Locate the cell with the specified text and output its (x, y) center coordinate. 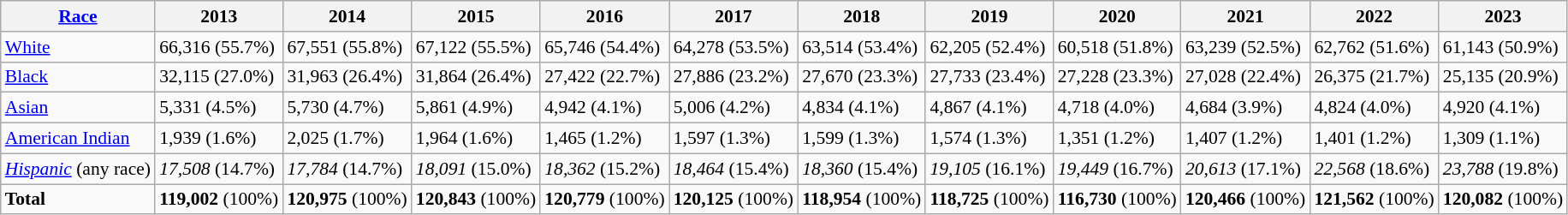
1,939 (1.6%) (219, 139)
2022 (1374, 16)
5,006 (4.2%) (734, 108)
19,105 (16.1%) (989, 169)
120,082 (100%) (1503, 200)
118,954 (100%) (861, 200)
1,574 (1.3%) (989, 139)
Hispanic (any race) (78, 169)
4,684 (3.9%) (1245, 108)
62,762 (51.6%) (1374, 47)
1,407 (1.2%) (1245, 139)
Race (78, 16)
5,861 (4.9%) (476, 108)
2021 (1245, 16)
1,964 (1.6%) (476, 139)
61,143 (50.9%) (1503, 47)
4,718 (4.0%) (1118, 108)
66,316 (55.7%) (219, 47)
2013 (219, 16)
1,401 (1.2%) (1374, 139)
Asian (78, 108)
62,205 (52.4%) (989, 47)
Total (78, 200)
121,562 (100%) (1374, 200)
27,422 (22.7%) (604, 77)
1,599 (1.3%) (861, 139)
18,362 (15.2%) (604, 169)
31,963 (26.4%) (347, 77)
32,115 (27.0%) (219, 77)
4,920 (4.1%) (1503, 108)
22,568 (18.6%) (1374, 169)
120,843 (100%) (476, 200)
27,028 (22.4%) (1245, 77)
31,864 (26.4%) (476, 77)
27,886 (23.2%) (734, 77)
2019 (989, 16)
2016 (604, 16)
67,551 (55.8%) (347, 47)
2017 (734, 16)
17,508 (14.7%) (219, 169)
18,464 (15.4%) (734, 169)
1,309 (1.1%) (1503, 139)
5,730 (4.7%) (347, 108)
25,135 (20.9%) (1503, 77)
120,125 (100%) (734, 200)
1,597 (1.3%) (734, 139)
5,331 (4.5%) (219, 108)
1,351 (1.2%) (1118, 139)
American Indian (78, 139)
4,824 (4.0%) (1374, 108)
63,514 (53.4%) (861, 47)
White (78, 47)
17,784 (14.7%) (347, 169)
27,670 (23.3%) (861, 77)
1,465 (1.2%) (604, 139)
26,375 (21.7%) (1374, 77)
120,975 (100%) (347, 200)
60,518 (51.8%) (1118, 47)
119,002 (100%) (219, 200)
2020 (1118, 16)
63,239 (52.5%) (1245, 47)
64,278 (53.5%) (734, 47)
19,449 (16.7%) (1118, 169)
18,360 (15.4%) (861, 169)
118,725 (100%) (989, 200)
67,122 (55.5%) (476, 47)
120,466 (100%) (1245, 200)
116,730 (100%) (1118, 200)
27,733 (23.4%) (989, 77)
18,091 (15.0%) (476, 169)
20,613 (17.1%) (1245, 169)
27,228 (23.3%) (1118, 77)
2018 (861, 16)
2023 (1503, 16)
120,779 (100%) (604, 200)
2015 (476, 16)
Black (78, 77)
4,942 (4.1%) (604, 108)
23,788 (19.8%) (1503, 169)
2,025 (1.7%) (347, 139)
4,867 (4.1%) (989, 108)
65,746 (54.4%) (604, 47)
4,834 (4.1%) (861, 108)
2014 (347, 16)
